Return [x, y] of the center of cell containing provided text 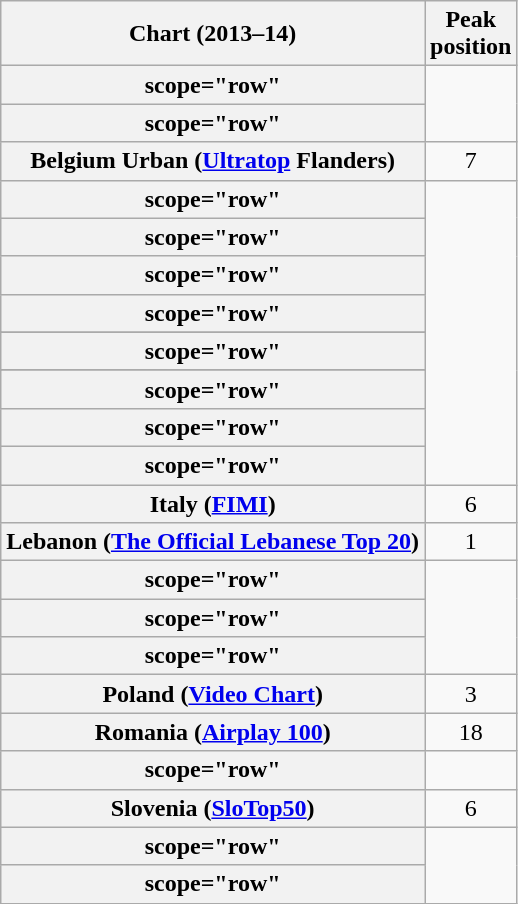
Italy (FIMI) [213, 503]
18 [471, 732]
3 [471, 694]
7 [471, 161]
Chart (2013–14) [213, 34]
1 [471, 542]
Romania (Airplay 100) [213, 732]
Slovenia (SloTop50) [213, 808]
Poland (Video Chart) [213, 694]
Belgium Urban (Ultratop Flanders) [213, 161]
Lebanon (The Official Lebanese Top 20) [213, 542]
Peakposition [471, 34]
